Return the (x, y) coordinate for the center point of the cell that contains the specified text.  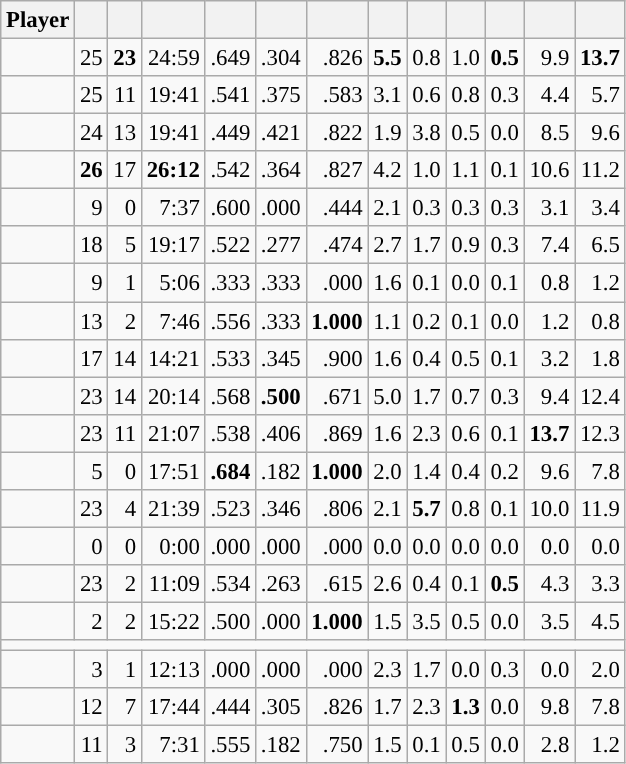
3.2 (549, 358)
.541 (230, 95)
.533 (230, 358)
.263 (281, 584)
.900 (337, 358)
.364 (281, 170)
21:07 (173, 433)
Player (38, 20)
0:00 (173, 546)
4.2 (388, 170)
.375 (281, 95)
.649 (230, 58)
10.0 (549, 509)
0.7 (466, 396)
.277 (281, 245)
1.8 (600, 358)
3.4 (600, 208)
.615 (337, 584)
2.7 (388, 245)
9.9 (549, 58)
.406 (281, 433)
.305 (281, 707)
.869 (337, 433)
.806 (337, 509)
11.2 (600, 170)
3.8 (426, 133)
8.5 (549, 133)
.542 (230, 170)
.568 (230, 396)
12.3 (600, 433)
3.3 (600, 584)
24:59 (173, 58)
14:21 (173, 358)
0.9 (466, 245)
.684 (230, 471)
1.4 (426, 471)
.555 (230, 745)
7 (124, 707)
.346 (281, 509)
.600 (230, 208)
.421 (281, 133)
19:17 (173, 245)
15:22 (173, 621)
11.9 (600, 509)
12:13 (173, 670)
7:31 (173, 745)
12 (92, 707)
7.4 (549, 245)
26:12 (173, 170)
4.3 (549, 584)
.534 (230, 584)
7:37 (173, 208)
7:46 (173, 321)
.822 (337, 133)
.827 (337, 170)
1.3 (466, 707)
.474 (337, 245)
17:51 (173, 471)
9.4 (549, 396)
12.4 (600, 396)
9.8 (549, 707)
18 (92, 245)
4 (124, 509)
26 (92, 170)
5.0 (388, 396)
2.8 (549, 745)
5:06 (173, 283)
.583 (337, 95)
.671 (337, 396)
.449 (230, 133)
1.9 (388, 133)
.556 (230, 321)
17:44 (173, 707)
11:09 (173, 584)
.522 (230, 245)
21:39 (173, 509)
.523 (230, 509)
24 (92, 133)
.345 (281, 358)
4.5 (600, 621)
.304 (281, 58)
6.5 (600, 245)
.750 (337, 745)
.538 (230, 433)
4.4 (549, 95)
5.5 (388, 58)
10.6 (549, 170)
2.6 (388, 584)
20:14 (173, 396)
